Identify which cell holds the provided text, then report its [x, y] central coordinate. 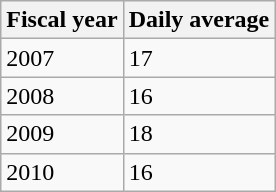
17 [199, 58]
2010 [62, 172]
2007 [62, 58]
18 [199, 134]
2009 [62, 134]
2008 [62, 96]
Fiscal year [62, 20]
Daily average [199, 20]
